Scan for the cell matching the given text and deliver its (X, Y) coordinate at center. 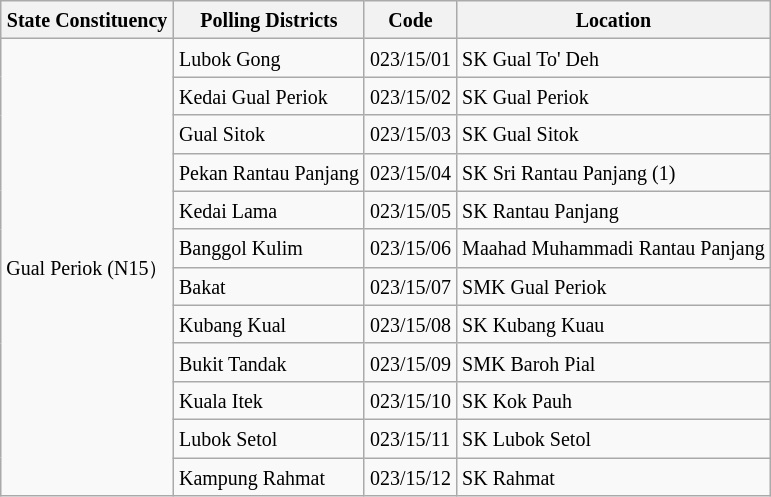
Kubang Kual (268, 324)
Maahad Muhammadi Rantau Panjang (614, 248)
SK Lubok Setol (614, 438)
SK Gual Sitok (614, 134)
SK Kubang Kuau (614, 324)
Kedai Gual Periok (268, 96)
023/15/02 (410, 96)
Location (614, 20)
Gual Periok (N15） (88, 268)
023/15/10 (410, 400)
023/15/08 (410, 324)
023/15/04 (410, 172)
023/15/09 (410, 362)
Kedai Lama (268, 210)
SK Kok Pauh (614, 400)
Kampung Rahmat (268, 477)
SK Gual To' Deh (614, 58)
Bakat (268, 286)
023/15/11 (410, 438)
SK Rahmat (614, 477)
Kuala Itek (268, 400)
Gual Sitok (268, 134)
023/15/06 (410, 248)
Pekan Rantau Panjang (268, 172)
023/15/05 (410, 210)
023/15/01 (410, 58)
SK Rantau Panjang (614, 210)
SK Sri Rantau Panjang (1) (614, 172)
Lubok Gong (268, 58)
023/15/12 (410, 477)
SK Gual Periok (614, 96)
Bukit Tandak (268, 362)
SMK Baroh Pial (614, 362)
SMK Gual Periok (614, 286)
Banggol Kulim (268, 248)
023/15/07 (410, 286)
Code (410, 20)
023/15/03 (410, 134)
Lubok Setol (268, 438)
State Constituency (88, 20)
Polling Districts (268, 20)
